Return the (x, y) coordinate for the center point of the cell that contains the specified text.  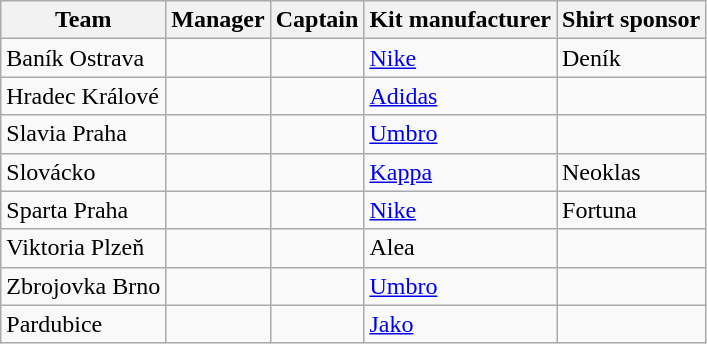
Team (84, 20)
Adidas (460, 96)
Captain (317, 20)
Fortuna (630, 210)
Jako (460, 324)
Sparta Praha (84, 210)
Hradec Králové (84, 96)
Shirt sponsor (630, 20)
Viktoria Plzeň (84, 248)
Zbrojovka Brno (84, 286)
Alea (460, 248)
Pardubice (84, 324)
Kit manufacturer (460, 20)
Baník Ostrava (84, 58)
Deník (630, 58)
Slavia Praha (84, 134)
Manager (218, 20)
Kappa (460, 172)
Slovácko (84, 172)
Neoklas (630, 172)
